Provide the (X, Y) coordinate of the cell's center where the given text is located.  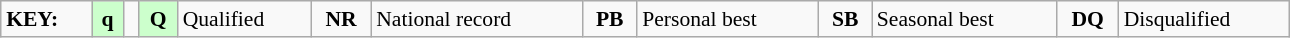
q (108, 19)
Qualified (244, 19)
National record (476, 19)
KEY: (46, 19)
SB (846, 19)
Personal best (728, 19)
PB (610, 19)
Disqualified (1204, 19)
Seasonal best (964, 19)
NR (341, 19)
DQ (1088, 19)
Q (158, 19)
